Return the (X, Y) coordinate for the center point of the cell that contains the specified text.  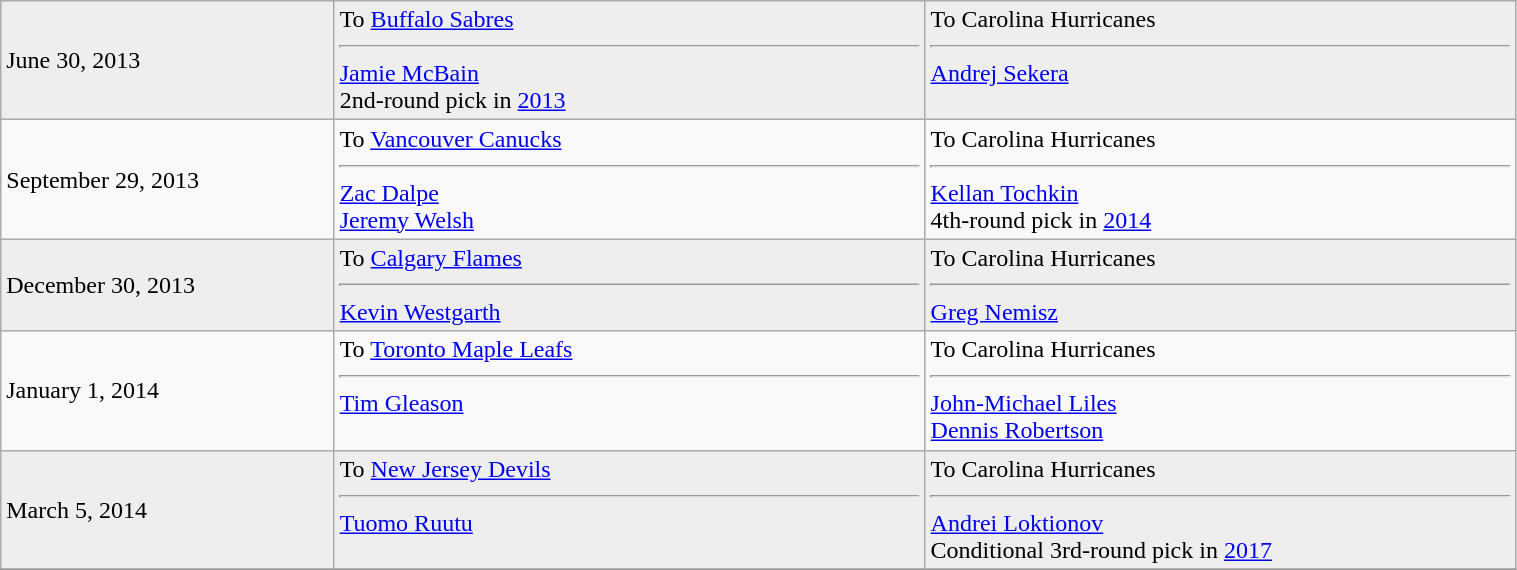
June 30, 2013 (168, 60)
To Carolina Hurricanes Andrej Sekera (1220, 60)
To Calgary Flames Kevin Westgarth (630, 285)
To Carolina Hurricanes Andrei LoktionovConditional 3rd-round pick in 2017 (1220, 510)
To Vancouver Canucks Zac DalpeJeremy Welsh (630, 180)
To Carolina Hurricanes Kellan Tochkin4th-round pick in 2014 (1220, 180)
December 30, 2013 (168, 285)
To Carolina Hurricanes Greg Nemisz (1220, 285)
March 5, 2014 (168, 510)
To Toronto Maple Leafs Tim Gleason (630, 390)
To New Jersey Devils Tuomo Ruutu (630, 510)
September 29, 2013 (168, 180)
To Buffalo Sabres Jamie McBain2nd-round pick in 2013 (630, 60)
January 1, 2014 (168, 390)
To Carolina Hurricanes John-Michael LilesDennis Robertson (1220, 390)
